Output the [x, y] coordinate of the center of the cell containing the given text.  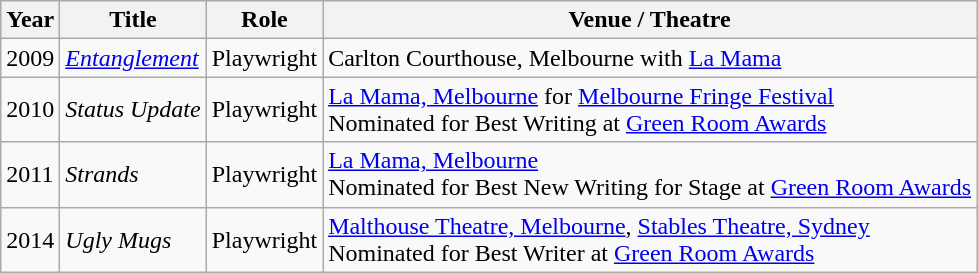
Carlton Courthouse, Melbourne with La Mama [650, 58]
Venue / Theatre [650, 20]
Malthouse Theatre, Melbourne, Stables Theatre, Sydney Nominated for Best Writer at Green Room Awards [650, 240]
2009 [30, 58]
Title [133, 20]
Entanglement [133, 58]
La Mama, Melbourne for Melbourne Fringe FestivalNominated for Best Writing at Green Room Awards [650, 110]
La Mama, Melbourne Nominated for Best New Writing for Stage at Green Room Awards [650, 174]
Strands [133, 174]
2014 [30, 240]
Status Update [133, 110]
2011 [30, 174]
Year [30, 20]
Role [264, 20]
Ugly Mugs [133, 240]
2010 [30, 110]
